Detect which cell encompasses the target text, then output its (X, Y) center coordinate. 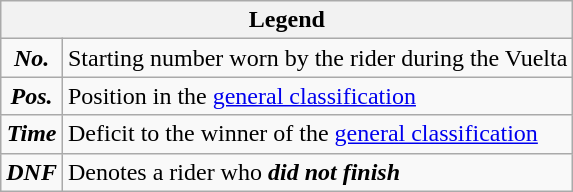
DNF (32, 172)
Starting number worn by the rider during the Vuelta (317, 58)
Denotes a rider who did not finish (317, 172)
Pos. (32, 96)
Deficit to the winner of the general classification (317, 134)
No. (32, 58)
Time (32, 134)
Position in the general classification (317, 96)
Legend (287, 20)
